Detect which cell encompasses the target text, then output its (X, Y) center coordinate. 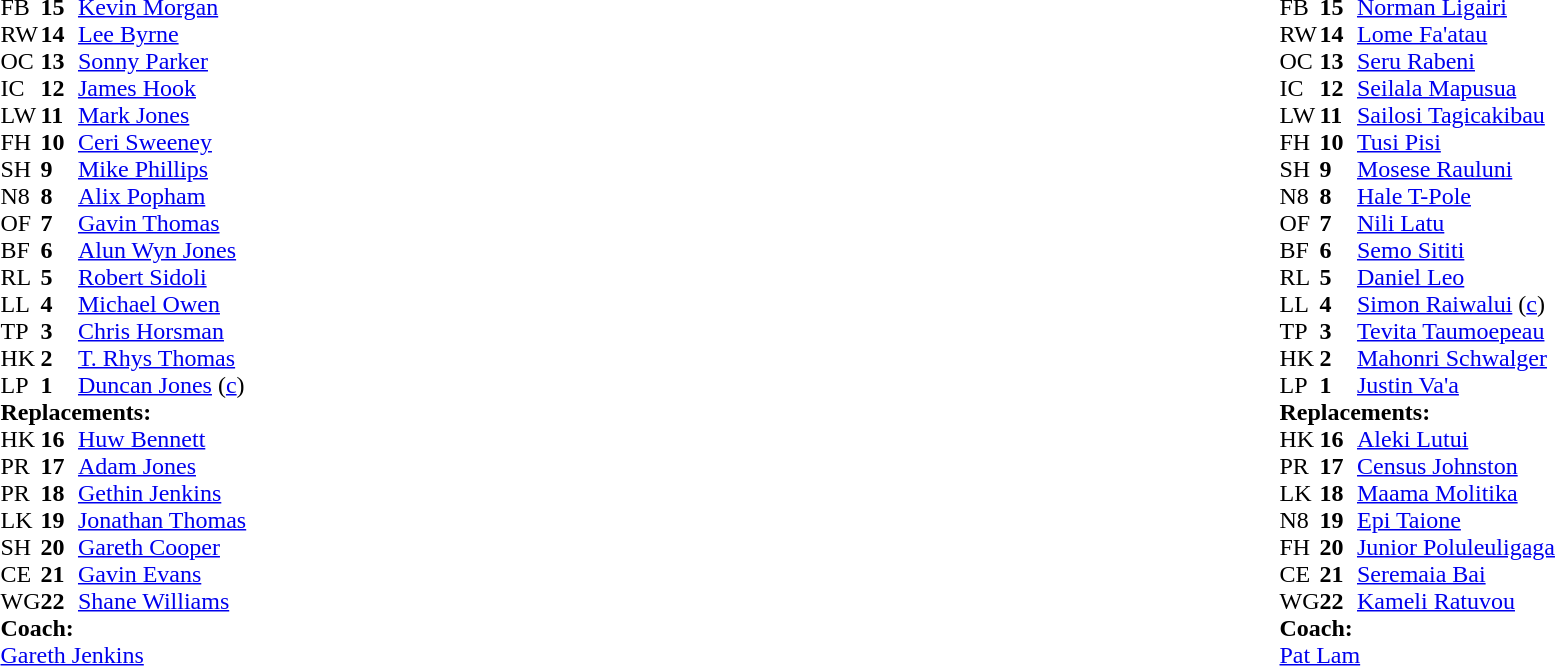
Jonathan Thomas (162, 520)
Tevita Taumoepeau (1456, 332)
Hale T-Pole (1456, 196)
Justin Va'a (1456, 386)
Junior Poluleuligaga (1456, 548)
Shane Williams (162, 602)
Alix Popham (162, 196)
Seilala Mapusua (1456, 88)
Nili Latu (1456, 224)
Gavin Thomas (162, 224)
Seru Rabeni (1456, 62)
Sailosi Tagicakibau (1456, 116)
Chris Horsman (162, 332)
James Hook (162, 88)
Robert Sidoli (162, 278)
Tusi Pisi (1456, 142)
Mahonri Schwalger (1456, 358)
Ceri Sweeney (162, 142)
Aleki Lutui (1456, 440)
Gavin Evans (162, 574)
Simon Raiwalui (c) (1456, 304)
Semo Sititi (1456, 250)
Mike Phillips (162, 170)
Adam Jones (162, 466)
Census Johnston (1456, 466)
Mark Jones (162, 116)
Lee Byrne (162, 34)
Seremaia Bai (1456, 574)
Michael Owen (162, 304)
Huw Bennett (162, 440)
Epi Taione (1456, 520)
Daniel Leo (1456, 278)
Alun Wyn Jones (162, 250)
Gareth Cooper (162, 548)
Gethin Jenkins (162, 494)
Sonny Parker (162, 62)
Mosese Rauluni (1456, 170)
Duncan Jones (c) (162, 386)
Lome Fa'atau (1456, 34)
Maama Molitika (1456, 494)
T. Rhys Thomas (162, 358)
Kameli Ratuvou (1456, 602)
